Provide the [X, Y] coordinate of the cell's center where the given text is located.  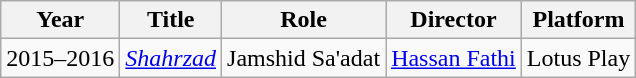
2015–2016 [60, 58]
Director [454, 20]
Title [171, 20]
Jamshid Sa'adat [304, 58]
Platform [578, 20]
Lotus Play [578, 58]
Shahrzad [171, 58]
Year [60, 20]
Hassan Fathi [454, 58]
Role [304, 20]
